Locate the cell with the specified text and output its [x, y] center coordinate. 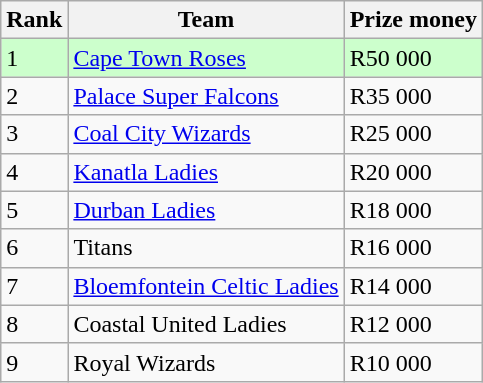
8 [34, 324]
Team [206, 20]
Bloemfontein Celtic Ladies [206, 286]
1 [34, 58]
3 [34, 134]
Rank [34, 20]
Durban Ladies [206, 210]
6 [34, 248]
Prize money [413, 20]
2 [34, 96]
R50 000 [413, 58]
9 [34, 362]
R16 000 [413, 248]
Kanatla Ladies [206, 172]
R14 000 [413, 286]
Cape Town Roses [206, 58]
R18 000 [413, 210]
R25 000 [413, 134]
R10 000 [413, 362]
Palace Super Falcons [206, 96]
R12 000 [413, 324]
Coal City Wizards [206, 134]
Titans [206, 248]
4 [34, 172]
R35 000 [413, 96]
Royal Wizards [206, 362]
Coastal United Ladies [206, 324]
7 [34, 286]
R20 000 [413, 172]
5 [34, 210]
